Output the (x, y) coordinate of the center of the cell containing the given text.  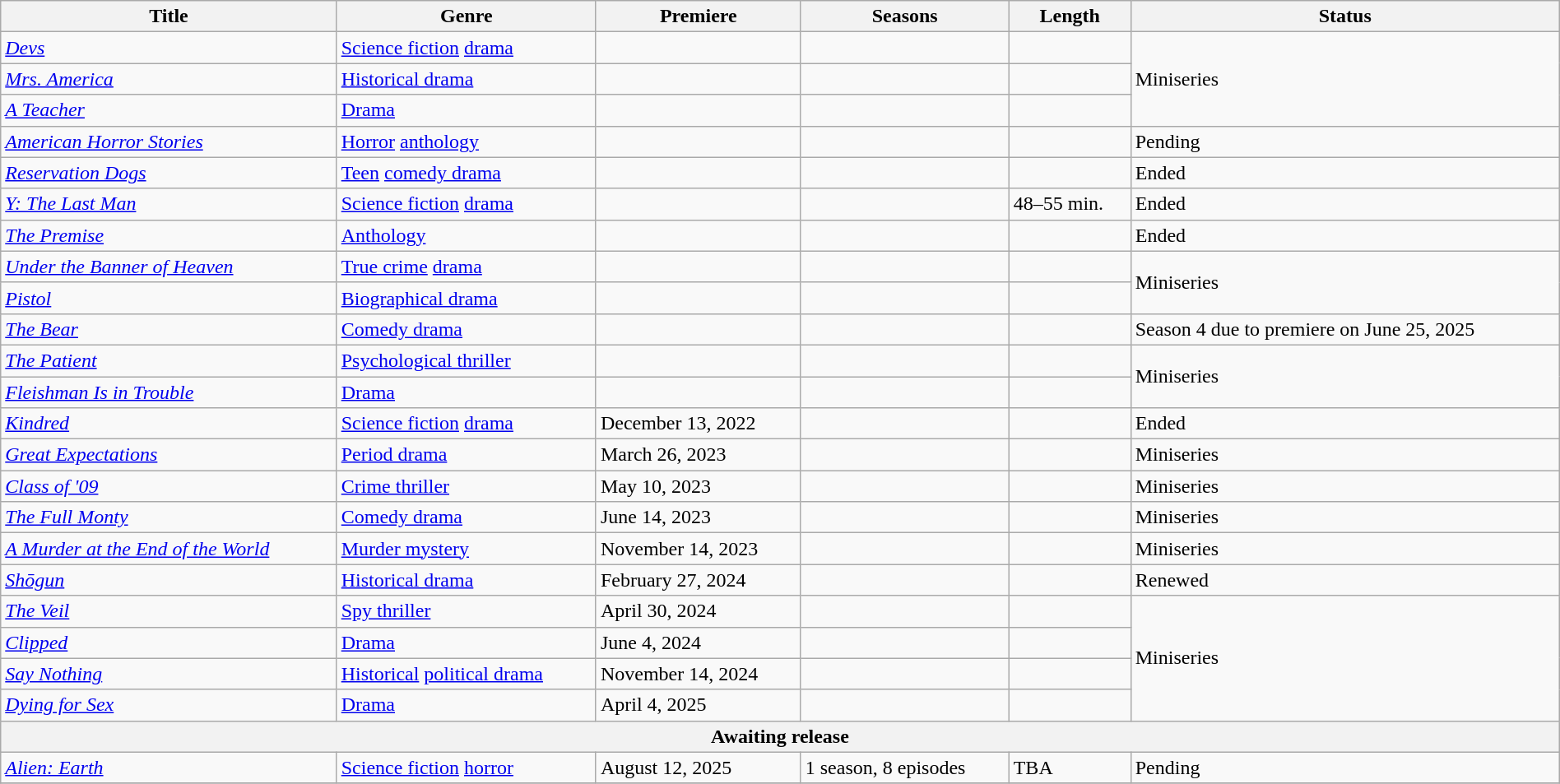
Seasons (905, 16)
Biographical drama (466, 298)
June 4, 2024 (698, 643)
Spy thriller (466, 611)
Shōgun (169, 580)
Class of '09 (169, 486)
November 14, 2023 (698, 549)
Devs (169, 48)
Genre (466, 16)
Reservation Dogs (169, 173)
The Bear (169, 329)
True crime drama (466, 267)
Season 4 due to premiere on June 25, 2025 (1344, 329)
February 27, 2024 (698, 580)
Dying for Sex (169, 705)
The Patient (169, 360)
Alien: Earth (169, 768)
Under the Banner of Heaven (169, 267)
Awaiting release (780, 736)
Clipped (169, 643)
Fleishman Is in Trouble (169, 392)
Premiere (698, 16)
Psychological thriller (466, 360)
Great Expectations (169, 455)
Period drama (466, 455)
Mrs. America (169, 79)
Y: The Last Man (169, 204)
April 30, 2024 (698, 611)
Murder mystery (466, 549)
Status (1344, 16)
June 14, 2023 (698, 517)
TBA (1070, 768)
Crime thriller (466, 486)
November 14, 2024 (698, 674)
American Horror Stories (169, 141)
April 4, 2025 (698, 705)
August 12, 2025 (698, 768)
December 13, 2022 (698, 424)
Say Nothing (169, 674)
48–55 min. (1070, 204)
Kindred (169, 424)
Anthology (466, 235)
May 10, 2023 (698, 486)
1 season, 8 episodes (905, 768)
Historical political drama (466, 674)
Title (169, 16)
March 26, 2023 (698, 455)
Length (1070, 16)
Horror anthology (466, 141)
The Premise (169, 235)
Pistol (169, 298)
A Teacher (169, 110)
The Veil (169, 611)
Teen comedy drama (466, 173)
The Full Monty (169, 517)
Science fiction horror (466, 768)
A Murder at the End of the World (169, 549)
Renewed (1344, 580)
